Search for the cell housing the specified text and yield its (X, Y) center coordinate. 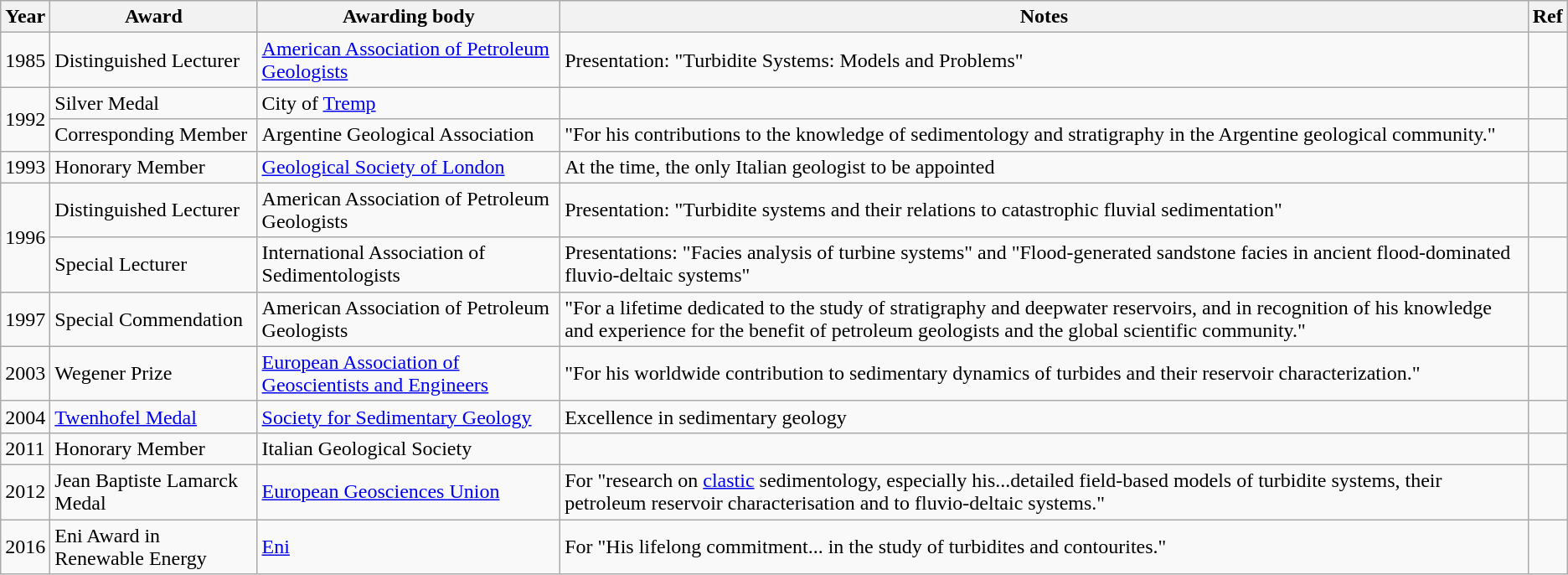
International Association of Sedimentologists (409, 265)
2003 (25, 374)
Italian Geological Society (409, 448)
Eni Award in Renewable Energy (154, 547)
Wegener Prize (154, 374)
European Geosciences Union (409, 491)
1993 (25, 167)
Presentation: "Turbidite systems and their relations to catastrophic fluvial sedimentation" (1044, 210)
Awarding body (409, 17)
2004 (25, 417)
Excellence in sedimentary geology (1044, 417)
2016 (25, 547)
1992 (25, 119)
2011 (25, 448)
Year (25, 17)
For "His lifelong commitment... in the study of turbidites and contourites." (1044, 547)
Argentine Geological Association (409, 135)
Notes (1044, 17)
1985 (25, 60)
"For his contributions to the knowledge of sedimentology and stratigraphy in the Argentine geological community." (1044, 135)
At the time, the only Italian geologist to be appointed (1044, 167)
Silver Medal (154, 103)
1996 (25, 237)
Presentations: "Facies analysis of turbine systems" and "Flood-generated sandstone facies in ancient flood-dominated fluvio-deltaic systems" (1044, 265)
1997 (25, 319)
Corresponding Member (154, 135)
Society for Sedimentary Geology (409, 417)
Special Lecturer (154, 265)
Eni (409, 547)
Jean Baptiste Lamarck Medal (154, 491)
Presentation: "Turbidite Systems: Models and Problems" (1044, 60)
Ref (1548, 17)
Twenhofel Medal (154, 417)
Geological Society of London (409, 167)
City of Tremp (409, 103)
Award (154, 17)
European Association of Geoscientists and Engineers (409, 374)
2012 (25, 491)
"For his worldwide contribution to sedimentary dynamics of turbides and their reservoir characterization." (1044, 374)
Special Commendation (154, 319)
